Scan for the cell matching the given text and deliver its (x, y) coordinate at center. 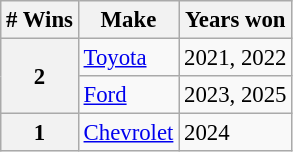
2021, 2022 (236, 58)
Toyota (128, 58)
2023, 2025 (236, 95)
Chevrolet (128, 133)
Years won (236, 20)
Ford (128, 95)
Make (128, 20)
2024 (236, 133)
2 (40, 76)
1 (40, 133)
# Wins (40, 20)
